Pinpoint the cell where the given text exists, returning its [x, y] midpoint coordinate. 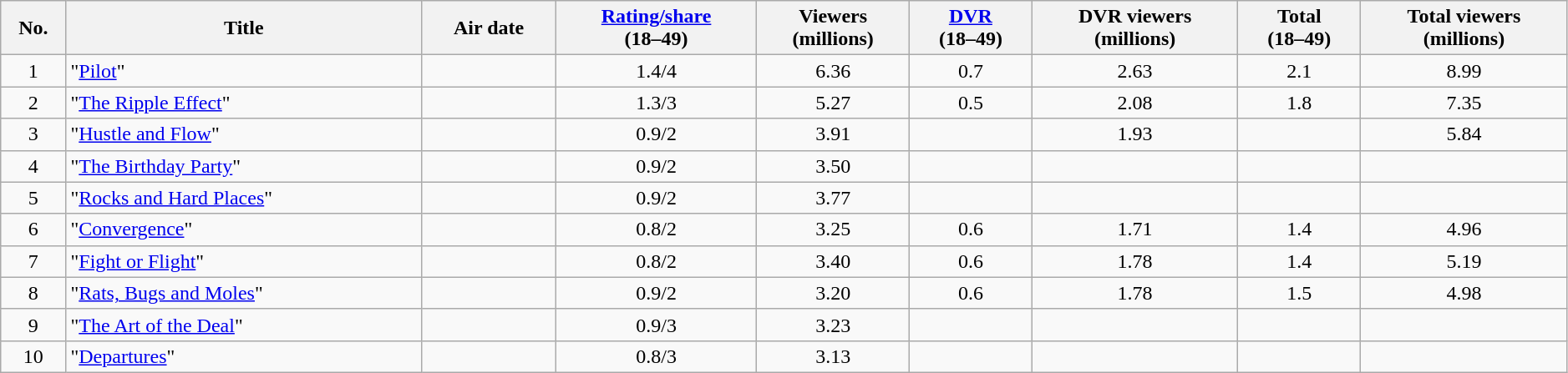
"Hustle and Flow" [244, 134]
"Fight or Flight" [244, 261]
4 [33, 166]
8 [33, 293]
1.3/3 [656, 103]
"The Ripple Effect" [244, 103]
Total(18–49) [1300, 28]
"The Art of the Deal" [244, 325]
1.71 [1134, 229]
"Convergence" [244, 229]
"Pilot" [244, 71]
5 [33, 198]
2 [33, 103]
3.25 [834, 229]
2.1 [1300, 71]
4.96 [1464, 229]
3 [33, 134]
3.23 [834, 325]
0.9/3 [656, 325]
5.27 [834, 103]
8.99 [1464, 71]
1.4/4 [656, 71]
6.36 [834, 71]
"Rocks and Hard Places" [244, 198]
0.8/3 [656, 356]
3.50 [834, 166]
Total viewers(millions) [1464, 28]
5.84 [1464, 134]
1.8 [1300, 103]
2.63 [1134, 71]
3.40 [834, 261]
3.77 [834, 198]
5.19 [1464, 261]
"Rats, Bugs and Moles" [244, 293]
2.08 [1134, 103]
1.5 [1300, 293]
DVR viewers(millions) [1134, 28]
3.91 [834, 134]
0.7 [971, 71]
DVR(18–49) [971, 28]
"Departures" [244, 356]
7 [33, 261]
1.93 [1134, 134]
Viewers(millions) [834, 28]
9 [33, 325]
6 [33, 229]
Rating/share(18–49) [656, 28]
No. [33, 28]
Air date [490, 28]
3.13 [834, 356]
0.5 [971, 103]
3.20 [834, 293]
10 [33, 356]
Title [244, 28]
"The Birthday Party" [244, 166]
4.98 [1464, 293]
7.35 [1464, 103]
1 [33, 71]
